Capture the cell that displays the provided text and extract its (x, y) central coordinate. 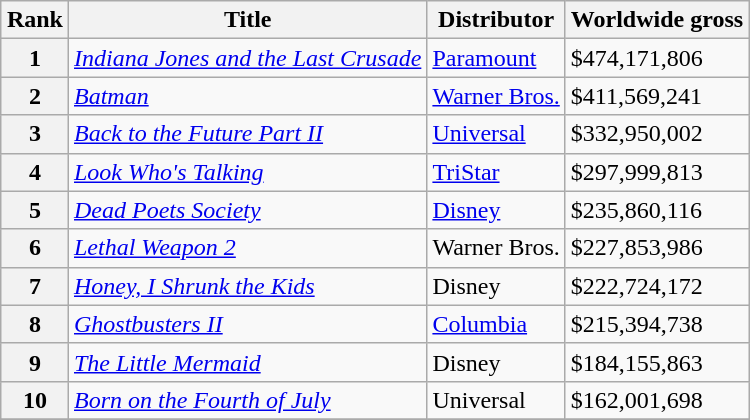
Dead Poets Society (247, 210)
5 (34, 210)
7 (34, 286)
Title (247, 20)
Lethal Weapon 2 (247, 248)
$222,724,172 (656, 286)
Born on the Fourth of July (247, 400)
$411,569,241 (656, 96)
$235,860,116 (656, 210)
2 (34, 96)
8 (34, 324)
9 (34, 362)
Worldwide gross (656, 20)
4 (34, 172)
1 (34, 58)
Honey, I Shrunk the Kids (247, 286)
3 (34, 134)
Back to the Future Part II (247, 134)
Paramount (496, 58)
$474,171,806 (656, 58)
10 (34, 400)
Indiana Jones and the Last Crusade (247, 58)
Batman (247, 96)
$215,394,738 (656, 324)
Distributor (496, 20)
Look Who's Talking (247, 172)
$184,155,863 (656, 362)
$227,853,986 (656, 248)
6 (34, 248)
$162,001,698 (656, 400)
TriStar (496, 172)
Ghostbusters II (247, 324)
Rank (34, 20)
The Little Mermaid (247, 362)
$297,999,813 (656, 172)
Columbia (496, 324)
$332,950,002 (656, 134)
